Return the [X, Y] coordinate for the center point of the cell that contains the specified text.  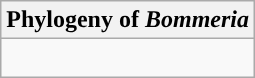
Phylogeny of Bommeria [128, 20]
